Extract the [x, y] coordinate from the center of the cell holding the provided text.  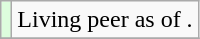
Living peer as of . [105, 20]
